Identify which cell holds the provided text, then report its (x, y) central coordinate. 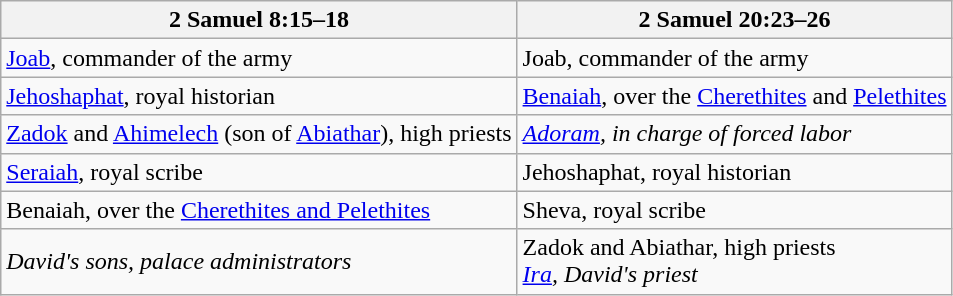
Zadok and Ahimelech (son of Abiathar), high priests (259, 134)
Zadok and Abiathar, high priestsIra, David's priest (734, 262)
Adoram, in charge of forced labor (734, 134)
2 Samuel 8:15–18 (259, 20)
Sheva, royal scribe (734, 210)
David's sons, palace administrators (259, 262)
2 Samuel 20:23–26 (734, 20)
Seraiah, royal scribe (259, 172)
